Determine the (x, y) coordinate at the center of the cell enclosing the given text.  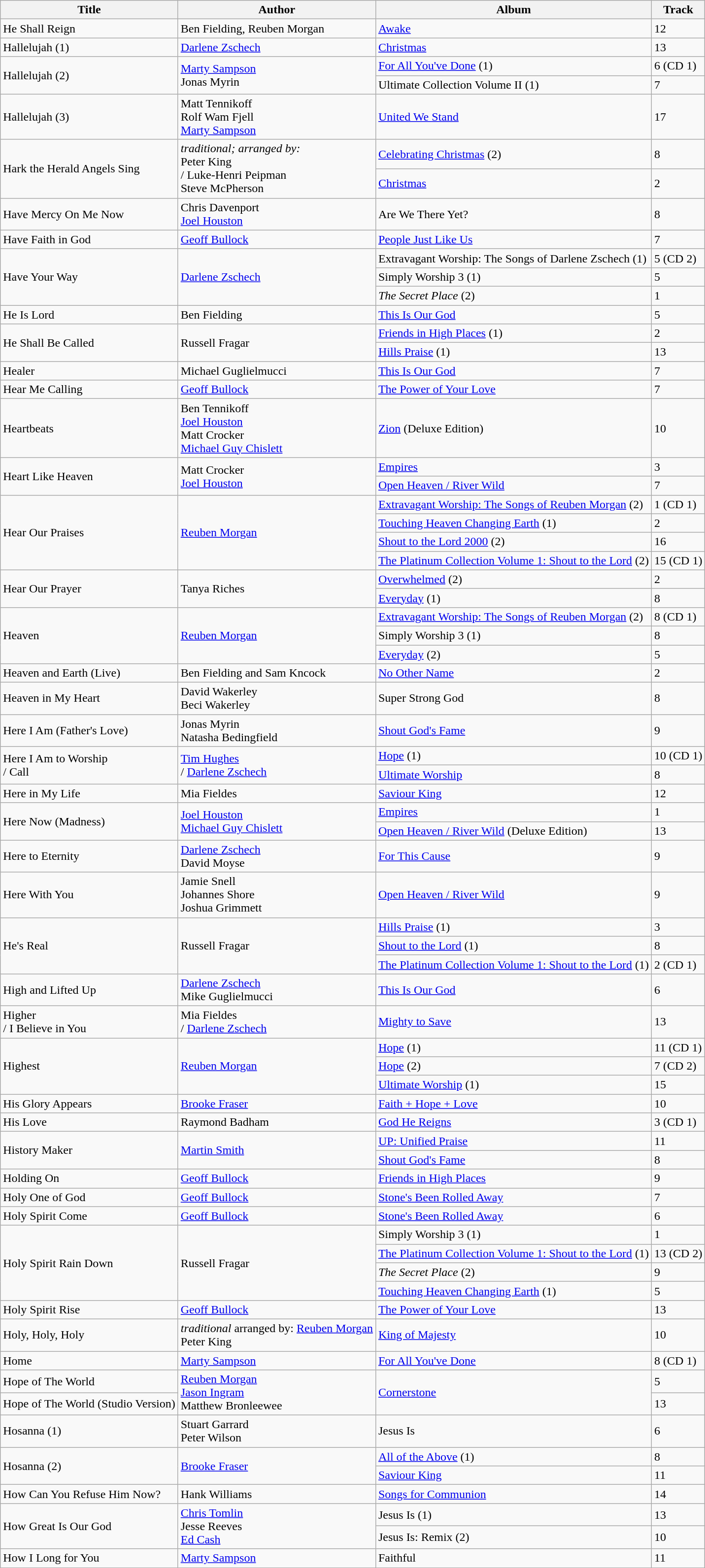
Chris Tomlin Jesse Reeves Ed Cash (277, 1526)
Ben Fielding (277, 315)
Holding On (89, 1178)
Songs for Communion (513, 1494)
Have Mercy On Me Now (89, 214)
Jesus Is (513, 1431)
How I Long for You (89, 1558)
5 (CD 2) (678, 258)
Hallelujah (3) (89, 117)
For This Cause (513, 856)
Here I Am (Father's Love) (89, 731)
Jonas Myrin Natasha Bedingfield (277, 731)
UP: Unified Praise (513, 1141)
Holy Spirit Rise (89, 1309)
Hear Our Prayer (89, 588)
History Maker (89, 1150)
15 (678, 1085)
He's Real (89, 946)
Mia Fieldes / Darlene Zschech (277, 1021)
How Great Is Our God (89, 1526)
Chris DavenportJoel Houston (277, 214)
Ben Fielding and Sam Kncock (277, 673)
16 (678, 542)
Ben Tennikoff Joel Houston Matt Crocker Michael Guy Chislett (277, 428)
Shout to the Lord 2000 (2) (513, 542)
Everyday (2) (513, 654)
God He Reigns (513, 1122)
Celebrating Christmas (2) (513, 154)
Have Your Way (89, 277)
Holy, Holy, Holy (89, 1335)
Heaven in My Heart (89, 698)
United We Stand (513, 117)
Holy Spirit Rain Down (89, 1263)
Open Heaven / River Wild (Deluxe Edition) (513, 831)
Ultimate Worship (1) (513, 1085)
1 (CD 1) (678, 504)
He Is Lord (89, 315)
Heaven (89, 635)
Jesus Is (1) (513, 1515)
Cornerstone (513, 1393)
He Shall Be Called (89, 343)
Darlene Zschech David Moyse (277, 856)
Author (277, 10)
All of the Above (1) (513, 1457)
Marty SampsonJonas Myrin (277, 75)
17 (678, 117)
Stuart Garrard Peter Wilson (277, 1431)
15 (CD 1) (678, 560)
He Shall Reign (89, 29)
3 (CD 1) (678, 1122)
Hope of The World (89, 1381)
The Platinum Collection Volume 1: Shout to the Lord (2) (513, 560)
His Glory Appears (89, 1104)
Reuben Morgan Jason Ingram Matthew Bronleewee (277, 1393)
2 (CD 1) (678, 964)
Darlene Zschech Mike Guglielmucci (277, 990)
Tim Hughes / Darlene Zschech (277, 765)
Faith + Hope + Love (513, 1104)
10 (CD 1) (678, 756)
For All You've Done (1) (513, 66)
6 (CD 1) (678, 66)
Ben Fielding, Reuben Morgan (277, 29)
People Just Like Us (513, 239)
Jamie Snell Johannes Shore Joshua Grimmett (277, 895)
Have Faith in God (89, 239)
Here Now (Madness) (89, 821)
Heaven and Earth (Live) (89, 673)
Friends in High Places (1) (513, 333)
How Can You Refuse Him Now? (89, 1494)
His Love (89, 1122)
Title (89, 10)
Shout to the Lord (1) (513, 946)
Ultimate Collection Volume II (1) (513, 85)
Hear Our Praises (89, 532)
Hallelujah (1) (89, 47)
Super Strong God (513, 698)
Higher / I Believe in You (89, 1021)
Hope of The World (Studio Version) (89, 1404)
Joel Houston Michael Guy Chislett (277, 821)
King of Majesty (513, 1335)
Hosanna (1) (89, 1431)
Here I Am to Worship / Call (89, 765)
Mia Fieldes (277, 793)
No Other Name (513, 673)
Martin Smith (277, 1150)
Hark the Herald Angels Sing (89, 168)
Everyday (1) (513, 598)
Matt Crocker Joel Houston (277, 476)
Here to Eternity (89, 856)
Overwhelmed (2) (513, 579)
Heartbeats (89, 428)
traditional arranged by: Reuben MorganPeter King (277, 1335)
Track (678, 10)
High and Lifted Up (89, 990)
Album (513, 10)
Highest (89, 1066)
Hope (2) (513, 1066)
traditional; arranged by: Peter King / Luke-Henri Peipman Steve McPherson (277, 168)
Matt TennikoffRolf Wam FjellMarty Sampson (277, 117)
Hank Williams (277, 1494)
7 (CD 2) (678, 1066)
Jesus Is: Remix (2) (513, 1537)
Home (89, 1361)
For All You've Done (513, 1361)
Holy One of God (89, 1197)
David Wakerley Beci Wakerley (277, 698)
13 (CD 2) (678, 1253)
Awake (513, 29)
Healer (89, 371)
Zion (Deluxe Edition) (513, 428)
11 (CD 1) (678, 1047)
Michael Guglielmucci (277, 371)
Extravagant Worship: The Songs of Darlene Zschech (1) (513, 258)
Here With You (89, 895)
Faithful (513, 1558)
Tanya Riches (277, 588)
Hallelujah (2) (89, 75)
Here in My Life (89, 793)
Holy Spirit Come (89, 1216)
Friends in High Places (513, 1178)
Heart Like Heaven (89, 476)
Raymond Badham (277, 1122)
Are We There Yet? (513, 214)
Ultimate Worship (513, 775)
Mighty to Save (513, 1021)
Hear Me Calling (89, 390)
14 (678, 1494)
Hosanna (2) (89, 1466)
